Scan for the cell matching the given text and deliver its [X, Y] coordinate at center. 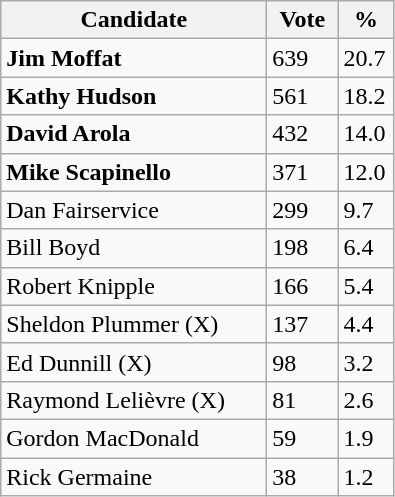
59 [302, 438]
81 [302, 400]
4.4 [366, 324]
Jim Moffat [134, 58]
Gordon MacDonald [134, 438]
6.4 [366, 248]
Sheldon Plummer (X) [134, 324]
432 [302, 134]
166 [302, 286]
Vote [302, 20]
9.7 [366, 210]
Kathy Hudson [134, 96]
20.7 [366, 58]
371 [302, 172]
Robert Knipple [134, 286]
5.4 [366, 286]
% [366, 20]
561 [302, 96]
137 [302, 324]
Rick Germaine [134, 477]
198 [302, 248]
98 [302, 362]
1.9 [366, 438]
14.0 [366, 134]
Candidate [134, 20]
Bill Boyd [134, 248]
18.2 [366, 96]
1.2 [366, 477]
38 [302, 477]
Dan Fairservice [134, 210]
299 [302, 210]
Mike Scapinello [134, 172]
Raymond Lelièvre (X) [134, 400]
3.2 [366, 362]
639 [302, 58]
David Arola [134, 134]
2.6 [366, 400]
12.0 [366, 172]
Ed Dunnill (X) [134, 362]
